Capture the cell that displays the provided text and extract its [x, y] central coordinate. 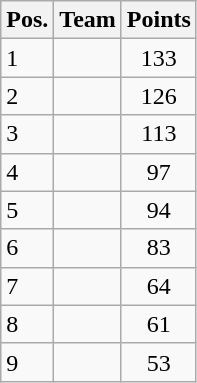
7 [28, 286]
2 [28, 96]
64 [158, 286]
8 [28, 324]
133 [158, 58]
113 [158, 134]
9 [28, 362]
3 [28, 134]
97 [158, 172]
5 [28, 210]
Points [158, 20]
53 [158, 362]
1 [28, 58]
126 [158, 96]
61 [158, 324]
94 [158, 210]
Pos. [28, 20]
4 [28, 172]
83 [158, 248]
6 [28, 248]
Team [88, 20]
